Identify which cell holds the provided text, then report its [X, Y] central coordinate. 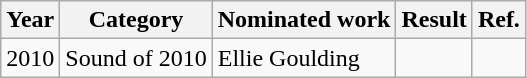
Nominated work [304, 20]
Year [30, 20]
Result [434, 20]
Category [136, 20]
Ellie Goulding [304, 58]
Sound of 2010 [136, 58]
2010 [30, 58]
Ref. [498, 20]
